Detect which cell encompasses the target text, then output its (X, Y) center coordinate. 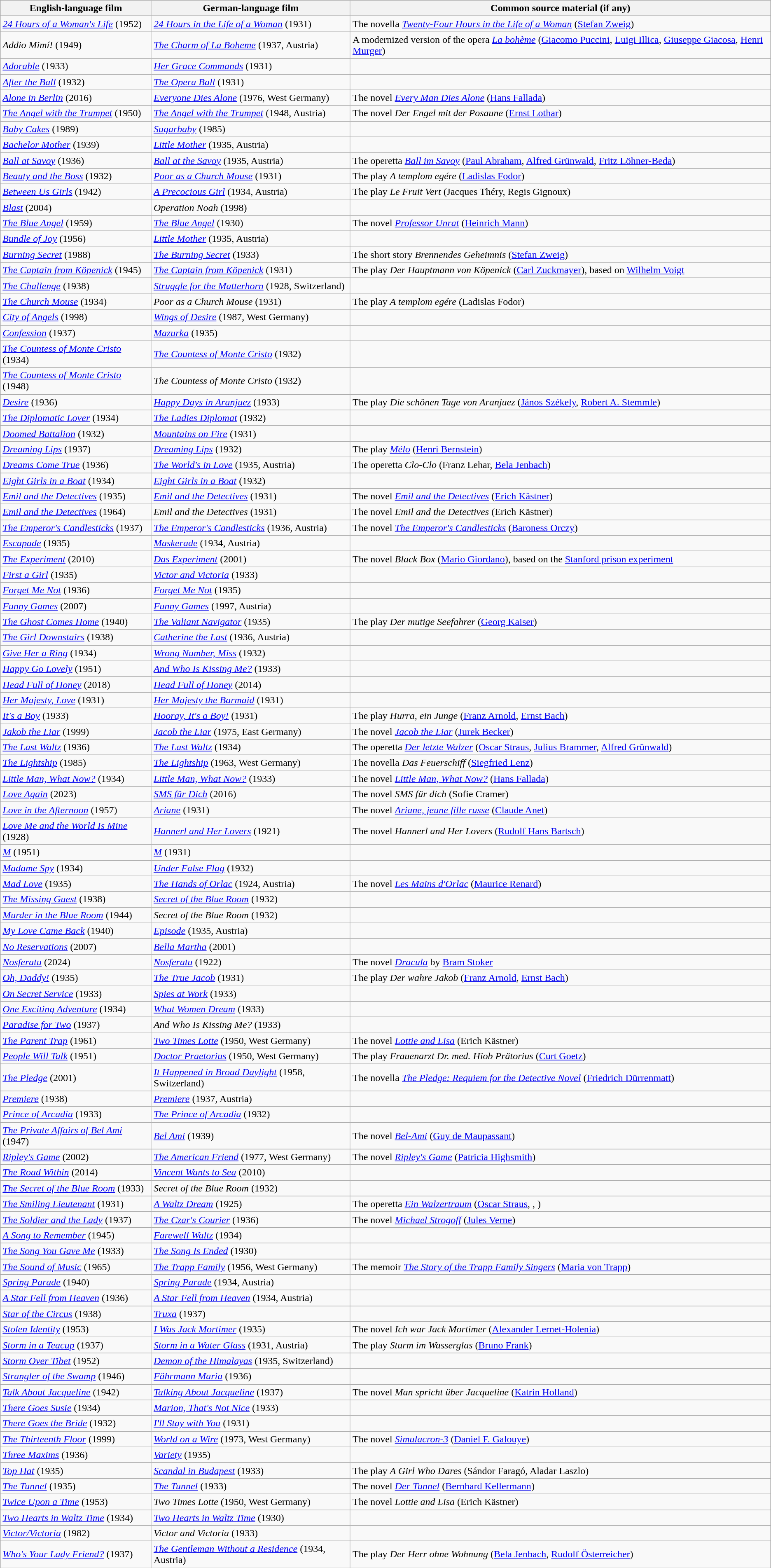
The novel Ripley's Game (Patricia Highsmith) (560, 1157)
Stolen Identity (1953) (76, 1329)
I Was Jack Mortimer (1935) (250, 1329)
It Happened in Broad Daylight (1958, Switzerland) (250, 1078)
Doomed Battalion (1932) (76, 433)
Eight Girls in a Boat (1932) (250, 481)
The novel The Emperor's Candlesticks (Baroness Orczy) (560, 528)
Love Again (2023) (76, 794)
The play Mélo (Henri Bernstein) (560, 449)
The novel Bel-Ami (Guy de Maupassant) (560, 1135)
A Star Fell from Heaven (1936) (76, 1298)
Mountains on Fire (1931) (250, 433)
The Pledge (2001) (76, 1078)
Bel Ami (1939) (250, 1135)
Little Man, What Now? (1934) (76, 779)
The Soldier and the Lady (1937) (76, 1219)
A Waltz Dream (1925) (250, 1204)
There Goes Susie (1934) (76, 1408)
Love in the Afternoon (1957) (76, 810)
Bella Martha (2001) (250, 946)
A modernized version of the opera La bohème (Giacomo Puccini, Luigi Illica, Giuseppe Giacosa, Henri Murger) (560, 45)
The Emperor's Candlesticks (1936, Austria) (250, 528)
Happy Days in Aranjuez (1933) (250, 402)
Farewell Waltz (1934) (250, 1235)
On Secret Service (1933) (76, 993)
The Tunnel (1933) (250, 1486)
No Reservations (2007) (76, 946)
The Private Affairs of Bel Ami (1947) (76, 1135)
Blast (2004) (76, 207)
The Trapp Family (1956, West Germany) (250, 1267)
The novella The Pledge: Requiem for the Detective Novel (Friedrich Dürrenmatt) (560, 1078)
The play Hurra, ein Junge (Franz Arnold, Ernst Bach) (560, 716)
Everyone Dies Alone (1976, West Germany) (250, 98)
Jakob the Liar (1999) (76, 731)
Mazurka (1935) (250, 333)
The novel Der Tunnel (Bernhard Kellermann) (560, 1486)
Ariane (1931) (250, 810)
The Lightship (1985) (76, 763)
The memoir The Story of the Trapp Family Singers (Maria von Trapp) (560, 1267)
The Thirteenth Floor (1999) (76, 1439)
Star of the Circus (1938) (76, 1314)
Doctor Praetorius (1950, West Germany) (250, 1056)
24 Hours of a Woman's Life (1952) (76, 24)
Funny Games (2007) (76, 606)
The Experiment (2010) (76, 559)
City of Angels (1998) (76, 317)
World on a Wire (1973, West Germany) (250, 1439)
The American Friend (1977, West Germany) (250, 1157)
Her Majesty the Barmaid (1931) (250, 700)
The Challenge (1938) (76, 286)
Alone in Berlin (2016) (76, 98)
Two Hearts in Waltz Time (1930) (250, 1517)
The novel Dracula by Bram Stoker (560, 962)
Maskerade (1934, Austria) (250, 543)
The short story Brennendes Geheimnis (Stefan Zweig) (560, 255)
The Charm of La Boheme (1937, Austria) (250, 45)
The novel Every Man Dies Alone (Hans Fallada) (560, 98)
Strangler of the Swamp (1946) (76, 1376)
I'll Stay with You (1931) (250, 1423)
It's a Boy (1933) (76, 716)
Funny Games (1997, Austria) (250, 606)
The World's in Love (1935, Austria) (250, 465)
Madame Spy (1934) (76, 868)
Spring Parade (1934, Austria) (250, 1282)
The Last Waltz (1936) (76, 747)
What Women Dream (1933) (250, 1009)
The novella Das Feuerschiff (Siegfried Lenz) (560, 763)
Eight Girls in a Boat (1934) (76, 481)
Bachelor Mother (1939) (76, 145)
The novel Professor Unrat (Heinrich Mann) (560, 223)
The play Der mutige Seefahrer (Georg Kaiser) (560, 622)
The Captain from Köpenick (1931) (250, 270)
The Emperor's Candlesticks (1937) (76, 528)
The operetta Der letzte Walzer (Oscar Straus, Julius Brammer, Alfred Grünwald) (560, 747)
The Missing Guest (1938) (76, 899)
The Czar's Courier (1936) (250, 1219)
Burning Secret (1988) (76, 255)
My Love Came Back (1940) (76, 931)
Catherine the Last (1936, Austria) (250, 637)
The novella Twenty-Four Hours in the Life of a Woman (Stefan Zweig) (560, 24)
Spring Parade (1940) (76, 1282)
The Parent Trap (1961) (76, 1041)
Happy Go Lovely (1951) (76, 669)
Hooray, It's a Boy! (1931) (250, 716)
Three Maxims (1936) (76, 1455)
Fährmann Maria (1936) (250, 1376)
The Ghost Comes Home (1940) (76, 622)
The novel Der Engel mit der Posaune (Ernst Lothar) (560, 113)
The Angel with the Trumpet (1950) (76, 113)
The Captain from Köpenick (1945) (76, 270)
Ball at the Savoy (1935, Austria) (250, 160)
The play Frauenarzt Dr. med. Hiob Prätorius (Curt Goetz) (560, 1056)
Between Us Girls (1942) (76, 192)
Love Me and the World Is Mine (1928) (76, 831)
Escapade (1935) (76, 543)
The operetta Ball im Savoy (Paul Abraham, Alfred Grünwald, Fritz Löhner-Beda) (560, 160)
Baby Cakes (1989) (76, 129)
The operetta Clo-Clo (Franz Lehar, Bela Jenbach) (560, 465)
A Song to Remember (1945) (76, 1235)
The Blue Angel (1930) (250, 223)
Nosferatu (2024) (76, 962)
Beauty and the Boss (1932) (76, 176)
Under False Flag (1932) (250, 868)
Her Grace Commands (1931) (250, 66)
The Countess of Monte Cristo (1948) (76, 381)
Talk About Jacqueline (1942) (76, 1392)
Wrong Number, Miss (1932) (250, 653)
Two Hearts in Waltz Time (1934) (76, 1517)
Episode (1935, Austria) (250, 931)
The Gentleman Without a Residence (1934, Austria) (250, 1555)
The novel SMS für dich (Sofie Cramer) (560, 794)
The Blue Angel (1959) (76, 223)
Vincent Wants to Sea (2010) (250, 1172)
Sugarbaby (1985) (250, 129)
The Opera Ball (1931) (250, 82)
Head Full of Honey (2018) (76, 684)
German-language film (250, 8)
SMS für Dich (2016) (250, 794)
The novel Ariane, jeune fille russe (Claude Anet) (560, 810)
Ripley's Game (2002) (76, 1157)
Her Majesty, Love (1931) (76, 700)
Wings of Desire (1987, West Germany) (250, 317)
Oh, Daddy! (1935) (76, 978)
Premiere (1937, Austria) (250, 1099)
The play Der wahre Jakob (Franz Arnold, Ernst Bach) (560, 978)
The Smiling Lieutenant (1931) (76, 1204)
Truxa (1937) (250, 1314)
The novel Man spricht über Jacqueline (Katrin Holland) (560, 1392)
Dreaming Lips (1937) (76, 449)
Dreaming Lips (1932) (250, 449)
Head Full of Honey (2014) (250, 684)
Common source material (if any) (560, 8)
The Countess of Monte Cristo (1934) (76, 354)
The Secret of the Blue Room (1933) (76, 1188)
Top Hat (1935) (76, 1470)
The Road Within (2014) (76, 1172)
The operetta Ein Walzertraum (Oscar Straus, , ) (560, 1204)
Storm in a Water Glass (1931, Austria) (250, 1345)
The Burning Secret (1933) (250, 255)
The Hands of Orlac (1924, Austria) (250, 884)
The play Der Herr ohne Wohnung (Bela Jenbach, Rudolf Österreicher) (560, 1555)
The Song You Gave Me (1933) (76, 1251)
Dreams Come True (1936) (76, 465)
Twice Upon a Time (1953) (76, 1502)
Victor/Victoria (1982) (76, 1533)
Forget Me Not (1936) (76, 590)
The novel Ich war Jack Mortimer (Alexander Lernet-Holenia) (560, 1329)
The novel Little Man, What Now? (Hans Fallada) (560, 779)
People Will Talk (1951) (76, 1056)
English-language film (76, 8)
Emil and the Detectives (1935) (76, 496)
The play A Girl Who Dares (Sándor Faragó, Aladar Laszlo) (560, 1470)
One Exciting Adventure (1934) (76, 1009)
Demon of the Himalayas (1935, Switzerland) (250, 1361)
Storm Over Tibet (1952) (76, 1361)
Scandal in Budapest (1933) (250, 1470)
M (1931) (250, 852)
Talking About Jacqueline (1937) (250, 1392)
Ball at Savoy (1936) (76, 160)
Storm in a Teacup (1937) (76, 1345)
The novel Michael Strogoff (Jules Verne) (560, 1219)
Murder in the Blue Room (1944) (76, 915)
The play Der Hauptmann von Köpenick (Carl Zuckmayer), based on Wilhelm Voigt (560, 270)
The True Jacob (1931) (250, 978)
Operation Noah (1998) (250, 207)
Little Man, What Now? (1933) (250, 779)
The Tunnel (1935) (76, 1486)
Bundle of Joy (1956) (76, 239)
The novel Black Box (Mario Giordano), based on the Stanford prison experiment (560, 559)
Hannerl and Her Lovers (1921) (250, 831)
Emil and the Detectives (1964) (76, 512)
Addio Mimí! (1949) (76, 45)
Jacob the Liar (1975, East Germany) (250, 731)
Desire (1936) (76, 402)
The Sound of Music (1965) (76, 1267)
Variety (1935) (250, 1455)
The play Sturm im Wasserglas (Bruno Frank) (560, 1345)
M (1951) (76, 852)
Give Her a Ring (1934) (76, 653)
First a Girl (1935) (76, 575)
The play Le Fruit Vert (Jacques Théry, Regis Gignoux) (560, 192)
Mad Love (1935) (76, 884)
Das Experiment (2001) (250, 559)
Adorable (1933) (76, 66)
A Precocious Girl (1934, Austria) (250, 192)
The Valiant Navigator (1935) (250, 622)
The novel Les Mains d'Orlac (Maurice Renard) (560, 884)
The Girl Downstairs (1938) (76, 637)
Premiere (1938) (76, 1099)
There Goes the Bride (1932) (76, 1423)
The Song Is Ended (1930) (250, 1251)
Struggle for the Matterhorn (1928, Switzerland) (250, 286)
The Last Waltz (1934) (250, 747)
A Star Fell from Heaven (1934, Austria) (250, 1298)
Paradise for Two (1937) (76, 1025)
The novel Simulacron-3 (Daniel F. Galouye) (560, 1439)
The Lightship (1963, West Germany) (250, 763)
The Angel with the Trumpet (1948, Austria) (250, 113)
The Ladies Diplomat (1932) (250, 418)
Nosferatu (1922) (250, 962)
Confession (1937) (76, 333)
Forget Me Not (1935) (250, 590)
Who's Your Lady Friend? (1937) (76, 1555)
The novel Jacob the Liar (Jurek Becker) (560, 731)
Spies at Work (1933) (250, 993)
The Church Mouse (1934) (76, 302)
Prince of Arcadia (1933) (76, 1114)
The Prince of Arcadia (1932) (250, 1114)
The novel Hannerl and Her Lovers (Rudolf Hans Bartsch) (560, 831)
Marion, That's Not Nice (1933) (250, 1408)
The Diplomatic Lover (1934) (76, 418)
The play Die schönen Tage von Aranjuez (János Székely, Robert A. Stemmle) (560, 402)
After the Ball (1932) (76, 82)
24 Hours in the Life of a Woman (1931) (250, 24)
